Detect which cell encompasses the target text, then output its (x, y) center coordinate. 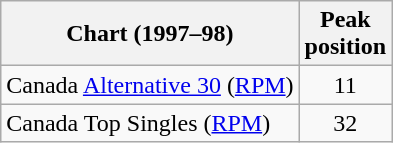
11 (345, 85)
Chart (1997–98) (150, 34)
Peakposition (345, 34)
32 (345, 123)
Canada Top Singles (RPM) (150, 123)
Canada Alternative 30 (RPM) (150, 85)
